Find where the given text appears and provide that cell's center as (x, y) coordinate. 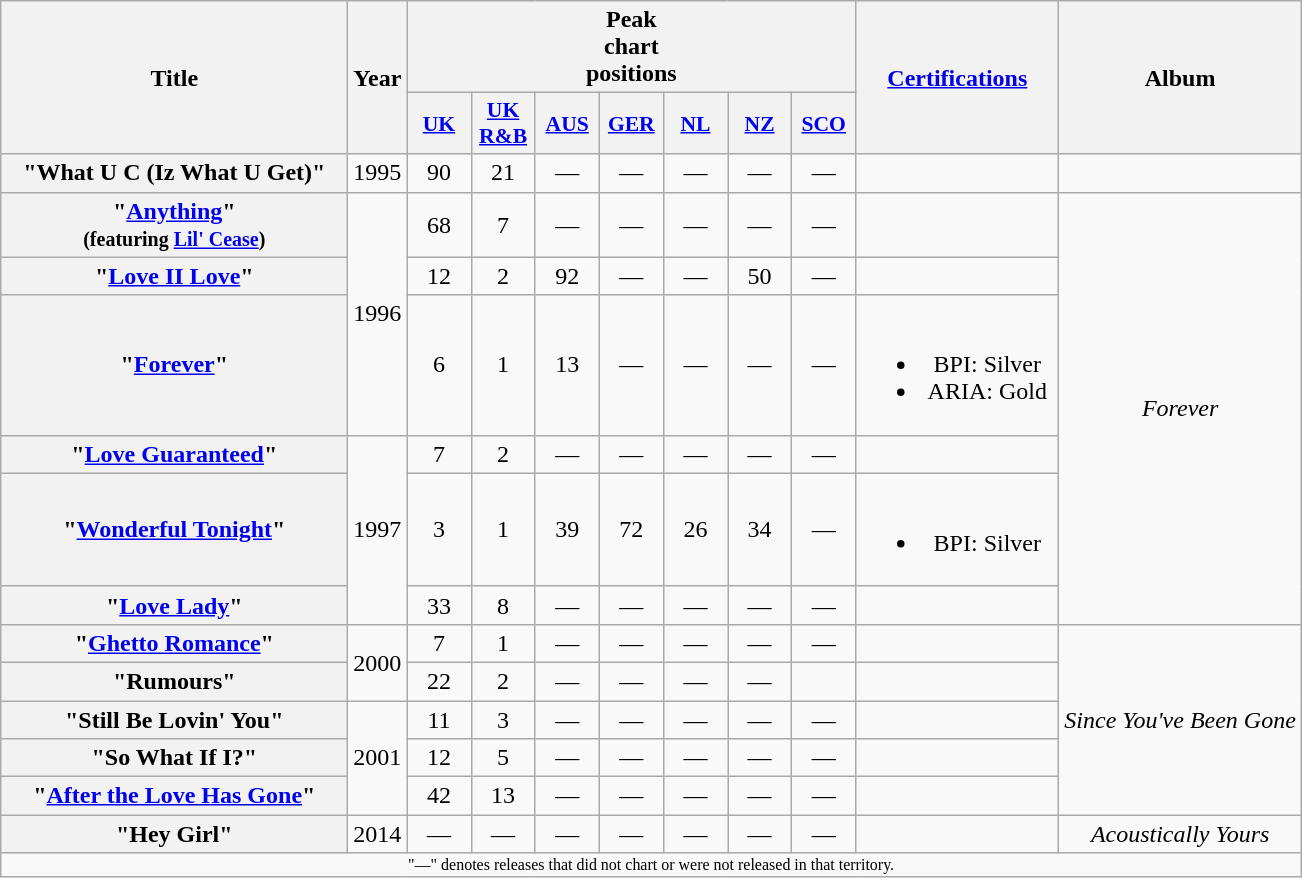
90 (439, 173)
BPI: SilverARIA: Gold (958, 365)
"After the Love Has Gone" (174, 796)
26 (695, 530)
"Still Be Lovin' You" (174, 719)
92 (567, 276)
Album (1180, 78)
Title (174, 78)
8 (503, 605)
"Rumours" (174, 681)
42 (439, 796)
5 (503, 758)
2014 (378, 834)
SCO (824, 124)
"—" denotes releases that did not chart or were not released in that territory. (652, 865)
"Forever" (174, 365)
21 (503, 173)
1996 (378, 314)
NL (695, 124)
"Anything"(featuring Lil' Cease) (174, 224)
Peakchartpositions (632, 47)
"Love Lady" (174, 605)
NZ (760, 124)
Year (378, 78)
"Ghetto Romance" (174, 643)
GER (631, 124)
50 (760, 276)
"Love Guaranteed" (174, 454)
Acoustically Yours (1180, 834)
Certifications (958, 78)
"Wonderful Tonight" (174, 530)
UK R&B (503, 124)
"Hey Girl" (174, 834)
Since You've Been Gone (1180, 719)
BPI: Silver (958, 530)
UK (439, 124)
"So What If I?" (174, 758)
2000 (378, 662)
39 (567, 530)
Forever (1180, 408)
34 (760, 530)
11 (439, 719)
22 (439, 681)
2001 (378, 757)
1995 (378, 173)
72 (631, 530)
"Love II Love" (174, 276)
33 (439, 605)
AUS (567, 124)
6 (439, 365)
1997 (378, 530)
68 (439, 224)
"What U C (Iz What U Get)" (174, 173)
